Detect which cell encompasses the target text, then output its [X, Y] center coordinate. 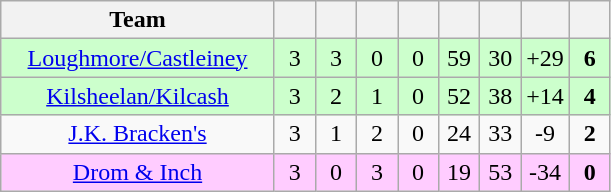
Kilsheelan/Kilcash [138, 96]
+29 [546, 58]
Drom & Inch [138, 172]
-34 [546, 172]
19 [460, 172]
33 [500, 134]
30 [500, 58]
52 [460, 96]
38 [500, 96]
Loughmore/Castleiney [138, 58]
4 [590, 96]
-9 [546, 134]
+14 [546, 96]
6 [590, 58]
24 [460, 134]
Team [138, 20]
J.K. Bracken's [138, 134]
53 [500, 172]
59 [460, 58]
